Find where the given text appears and provide that cell's center as (X, Y) coordinate. 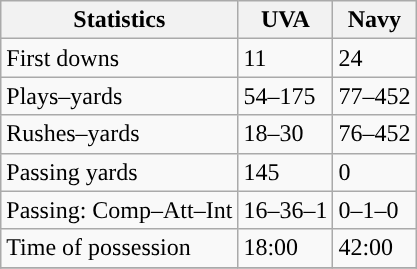
18–30 (286, 134)
18:00 (286, 248)
Statistics (120, 20)
First downs (120, 58)
54–175 (286, 96)
42:00 (374, 248)
77–452 (374, 96)
Passing yards (120, 172)
0 (374, 172)
Rushes–yards (120, 134)
0–1–0 (374, 210)
145 (286, 172)
16–36–1 (286, 210)
Passing: Comp–Att–Int (120, 210)
UVA (286, 20)
11 (286, 58)
Plays–yards (120, 96)
Navy (374, 20)
24 (374, 58)
Time of possession (120, 248)
76–452 (374, 134)
